Provide the (x, y) coordinate of the cell's center where the given text is located.  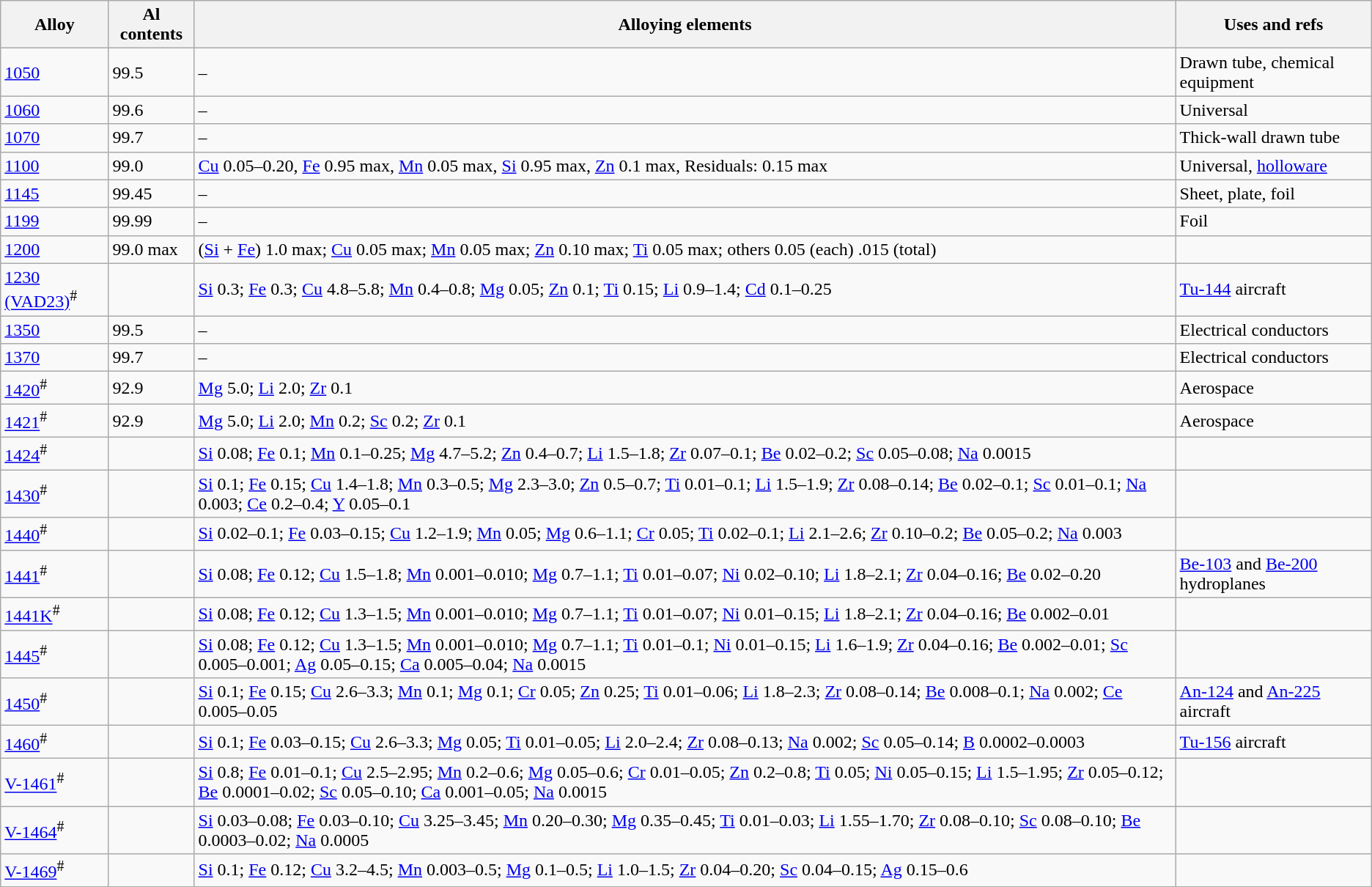
(Si + Fe) 1.0 max; Cu 0.05 max; Mn 0.05 max; Zn 0.10 max; Ti 0.05 max; others 0.05 (each) .015 (total) (685, 249)
V-1461# (54, 783)
1350 (54, 330)
Universal (1274, 110)
Si 0.3; Fe 0.3; Cu 4.8–5.8; Mn 0.4–0.8; Mg 0.05; Zn 0.1; Ti 0.15; Li 0.9–1.4; Cd 0.1–0.25 (685, 290)
An-124 and An-225 aircraft (1274, 702)
1145 (54, 194)
Alloy (54, 25)
V-1464# (54, 830)
1050 (54, 72)
Universal, holloware (1274, 166)
1424# (54, 453)
Si 0.08; Fe 0.12; Cu 1.5–1.8; Mn 0.001–0.010; Mg 0.7–1.1; Ti 0.01–0.07; Ni 0.02–0.10; Li 1.8–2.1; Zr 0.04–0.16; Be 0.02–0.20 (685, 573)
99.45 (151, 194)
1100 (54, 166)
Si 0.1; Fe 0.15; Cu 2.6–3.3; Mn 0.1; Mg 0.1; Cr 0.05; Zn 0.25; Ti 0.01–0.06; Li 1.8–2.3; Zr 0.08–0.14; Be 0.008–0.1; Na 0.002; Ce 0.005–0.05 (685, 702)
Si 0.02–0.1; Fe 0.03–0.15; Cu 1.2–1.9; Mn 0.05; Mg 0.6–1.1; Cr 0.05; Ti 0.02–0.1; Li 2.1–2.6; Zr 0.10–0.2; Be 0.05–0.2; Na 0.003 (685, 534)
1450# (54, 702)
Si 0.08; Fe 0.1; Mn 0.1–0.25; Mg 4.7–5.2; Zn 0.4–0.7; Li 1.5–1.8; Zr 0.07–0.1; Be 0.02–0.2; Sc 0.05–0.08; Na 0.0015 (685, 453)
1430# (54, 494)
1230 (VAD23)# (54, 290)
Drawn tube, chemical equipment (1274, 72)
Foil (1274, 221)
Si 0.1; Fe 0.03–0.15; Cu 2.6–3.3; Mg 0.05; Ti 0.01–0.05; Li 2.0–2.4; Zr 0.08–0.13; Na 0.002; Sc 0.05–0.14; B 0.0002–0.0003 (685, 742)
Be-103 and Be-200 hydroplanes (1274, 573)
Tu-156 aircraft (1274, 742)
Cu 0.05–0.20, Fe 0.95 max, Mn 0.05 max, Si 0.95 max, Zn 0.1 max, Residuals: 0.15 max (685, 166)
99.99 (151, 221)
1421# (54, 421)
1060 (54, 110)
1440# (54, 534)
Thick-wall drawn tube (1274, 138)
V-1469# (54, 871)
Mg 5.0; Li 2.0; Zr 0.1 (685, 389)
Si 0.1; Fe 0.12; Cu 3.2–4.5; Mn 0.003–0.5; Mg 0.1–0.5; Li 1.0–1.5; Zr 0.04–0.20; Sc 0.04–0.15; Ag 0.15–0.6 (685, 871)
Sheet, plate, foil (1274, 194)
99.0 (151, 166)
1070 (54, 138)
99.0 max (151, 249)
Alloying elements (685, 25)
Al contents (151, 25)
1200 (54, 249)
Uses and refs (1274, 25)
1199 (54, 221)
1441K# (54, 614)
Si 0.08; Fe 0.12; Cu 1.3–1.5; Mn 0.001–0.010; Mg 0.7–1.1; Ti 0.01–0.07; Ni 0.01–0.15; Li 1.8–2.1; Zr 0.04–0.16; Be 0.002–0.01 (685, 614)
1441# (54, 573)
1370 (54, 358)
Mg 5.0; Li 2.0; Mn 0.2; Sc 0.2; Zr 0.1 (685, 421)
1445# (54, 654)
1460# (54, 742)
99.6 (151, 110)
Tu-144 aircraft (1274, 290)
1420# (54, 389)
